Determine the [x, y] coordinate at the center of the cell enclosing the given text.  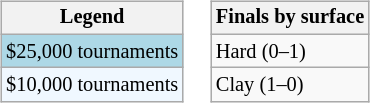
Legend [92, 18]
$25,000 tournaments [92, 51]
$10,000 tournaments [92, 85]
Finals by surface [290, 18]
Clay (1–0) [290, 85]
Hard (0–1) [290, 51]
